Identify which cell holds the provided text, then report its (X, Y) central coordinate. 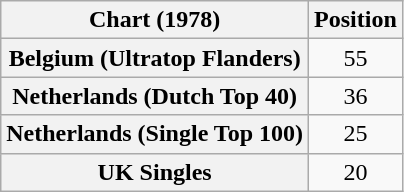
UK Singles (155, 172)
20 (356, 172)
Belgium (Ultratop Flanders) (155, 58)
25 (356, 134)
Netherlands (Dutch Top 40) (155, 96)
Netherlands (Single Top 100) (155, 134)
55 (356, 58)
Position (356, 20)
Chart (1978) (155, 20)
36 (356, 96)
